Identify which cell holds the provided text, then report its [X, Y] central coordinate. 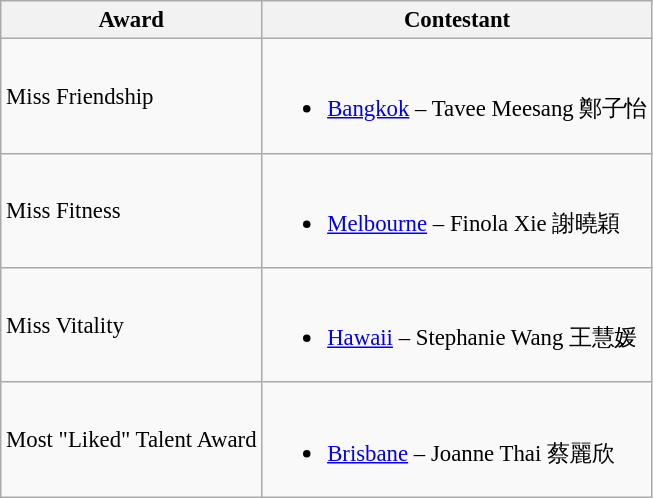
Bangkok – Tavee Meesang 鄭子怡 [457, 96]
Most "Liked" Talent Award [132, 440]
Brisbane – Joanne Thai 蔡麗欣 [457, 440]
Miss Vitality [132, 326]
Hawaii – Stephanie Wang 王慧媛 [457, 326]
Miss Friendship [132, 96]
Melbourne – Finola Xie 謝曉穎 [457, 210]
Award [132, 20]
Contestant [457, 20]
Miss Fitness [132, 210]
